Search for the cell housing the specified text and yield its (x, y) center coordinate. 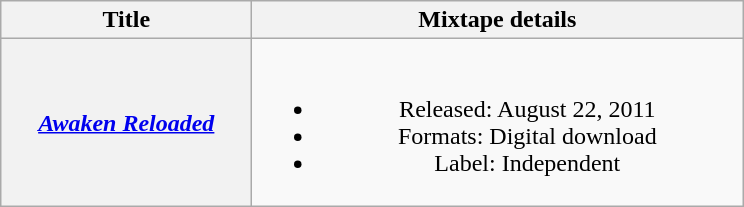
Awaken Reloaded (126, 122)
Mixtape details (498, 20)
Released: August 22, 2011Formats: Digital downloadLabel: Independent (498, 122)
Title (126, 20)
